From the cell containing the given text, extract its center point as [X, Y] coordinate. 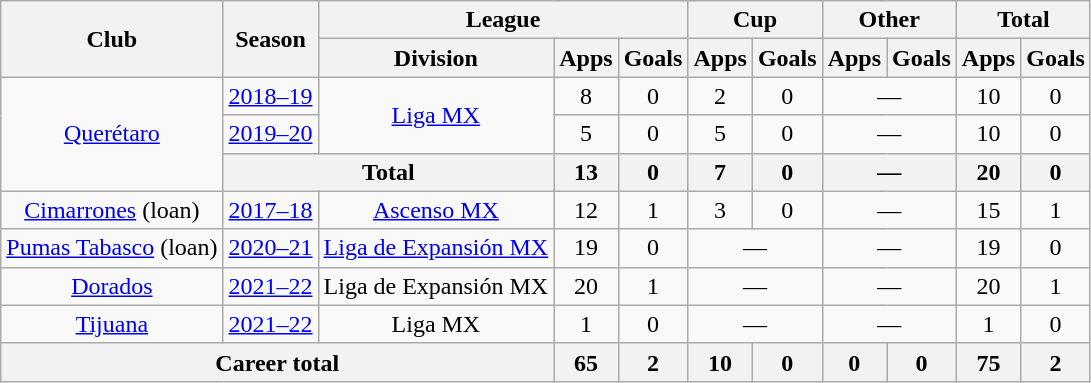
Querétaro [112, 134]
Pumas Tabasco (loan) [112, 248]
3 [720, 210]
Tijuana [112, 324]
Division [436, 58]
15 [988, 210]
8 [586, 96]
7 [720, 172]
League [503, 20]
Club [112, 39]
Career total [278, 362]
2018–19 [270, 96]
Cup [755, 20]
12 [586, 210]
13 [586, 172]
75 [988, 362]
Ascenso MX [436, 210]
2017–18 [270, 210]
Cimarrones (loan) [112, 210]
2019–20 [270, 134]
2020–21 [270, 248]
65 [586, 362]
Dorados [112, 286]
Other [889, 20]
Season [270, 39]
